Output the (X, Y) coordinate of the center of the cell containing the given text.  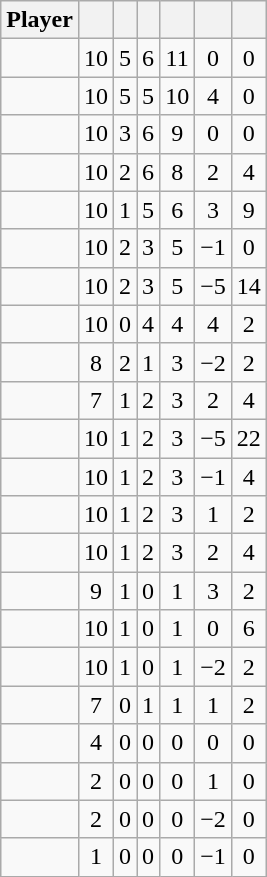
Player (40, 20)
11 (178, 58)
14 (248, 286)
22 (248, 438)
